Return the (x, y) coordinate for the center point of the cell that contains the specified text.  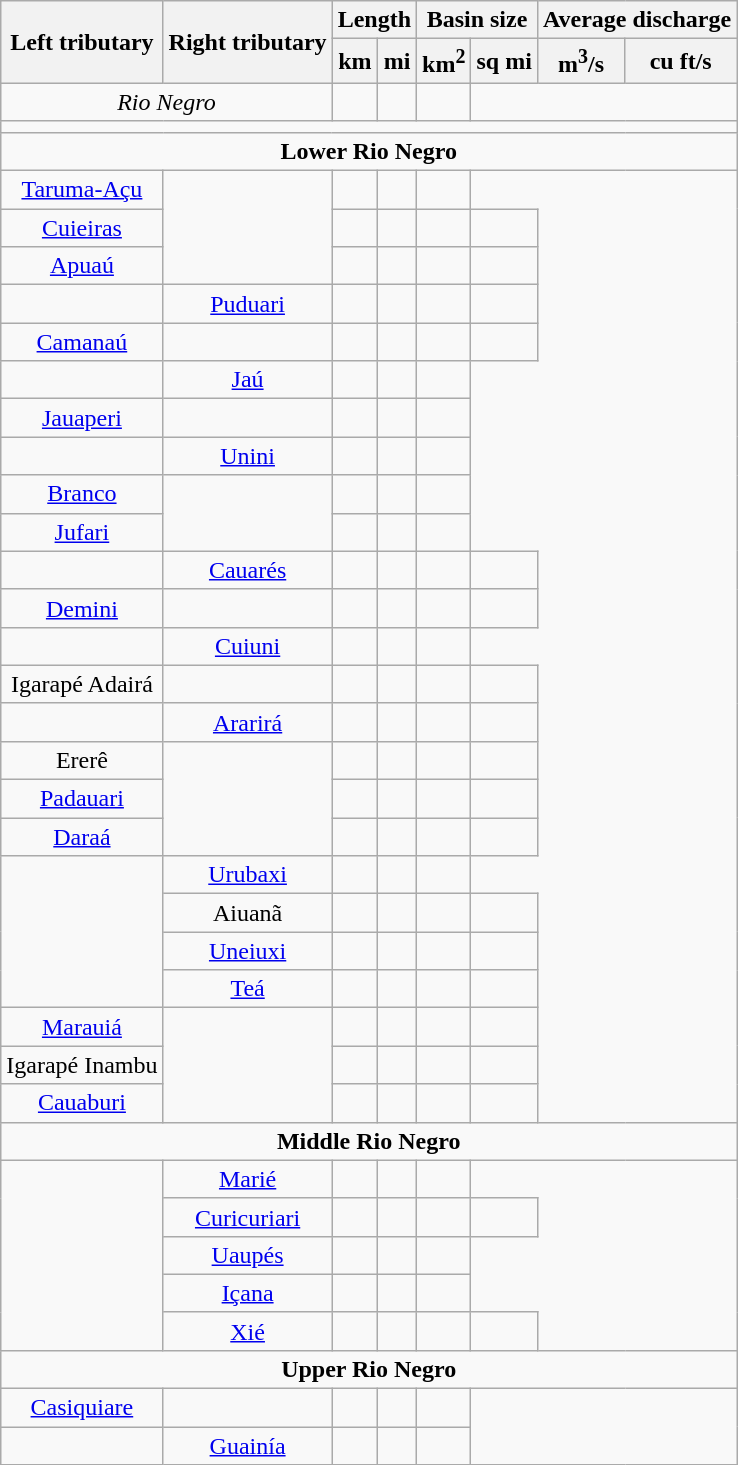
Jufari (82, 532)
Urubaxi (248, 875)
Branco (82, 494)
cu ft/s (681, 62)
Marié (248, 1179)
Curicuriari (248, 1217)
Camanaú (82, 342)
Middle Rio Negro (369, 1141)
Igarapé Adairá (82, 684)
km (355, 62)
Xié (248, 1331)
Daraá (82, 837)
Rio Negro (166, 102)
Içana (248, 1293)
Cauaburi (82, 1103)
Upper Rio Negro (369, 1369)
mi (398, 62)
Lower Rio Negro (369, 151)
Jaú (248, 380)
Padauari (82, 799)
Right tributary (248, 42)
Jauaperi (82, 418)
Average discharge (636, 20)
Apuaú (82, 266)
Aiuanã (248, 913)
Length (374, 20)
Uneiuxi (248, 951)
Casiquiare (82, 1408)
Cauarés (248, 570)
Ererê (82, 760)
Ararirá (248, 722)
Igarapé Inambu (82, 1065)
Marauiá (82, 1027)
Guainía (248, 1446)
Taruma-Açu (82, 190)
sq mi (504, 62)
m3/s (580, 62)
Left tributary (82, 42)
Uaupés (248, 1255)
Basin size (478, 20)
Cuieiras (82, 228)
Unini (248, 456)
Teá (248, 989)
km2 (444, 62)
Puduari (248, 304)
Demini (82, 608)
Cuiuni (248, 646)
